From the cell containing the given text, extract its center point as (x, y) coordinate. 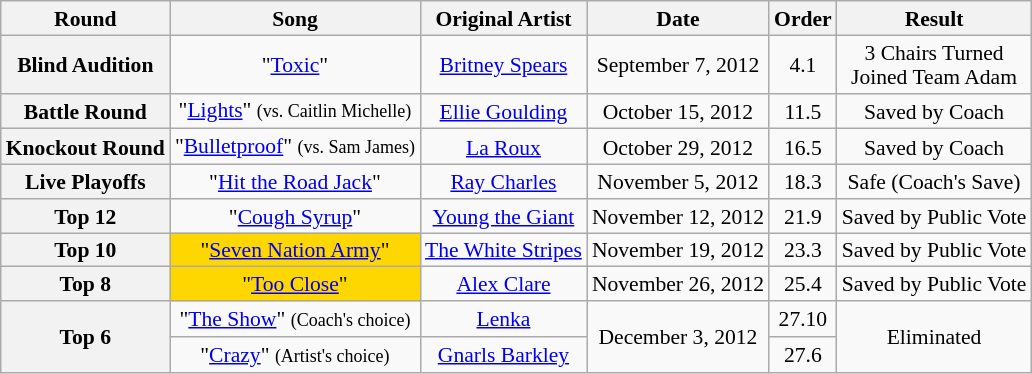
16.5 (803, 147)
Eliminated (934, 336)
Top 6 (86, 336)
27.6 (803, 355)
Order (803, 18)
Battle Round (86, 111)
"Bulletproof" (vs. Sam James) (295, 147)
Gnarls Barkley (504, 355)
"Hit the Road Jack" (295, 182)
"The Show" (Coach's choice) (295, 319)
October 15, 2012 (678, 111)
Top 12 (86, 216)
Ellie Goulding (504, 111)
Lenka (504, 319)
Top 10 (86, 250)
"Lights" (vs. Caitlin Michelle) (295, 111)
Knockout Round (86, 147)
La Roux (504, 147)
Date (678, 18)
The White Stripes (504, 250)
18.3 (803, 182)
3 Chairs Turned Joined Team Adam (934, 64)
Original Artist (504, 18)
"Seven Nation Army" (295, 250)
September 7, 2012 (678, 64)
21.9 (803, 216)
11.5 (803, 111)
Result (934, 18)
Top 8 (86, 284)
November 26, 2012 (678, 284)
"Toxic" (295, 64)
November 5, 2012 (678, 182)
Ray Charles (504, 182)
December 3, 2012 (678, 336)
October 29, 2012 (678, 147)
Young the Giant (504, 216)
Safe (Coach's Save) (934, 182)
27.10 (803, 319)
4.1 (803, 64)
November 19, 2012 (678, 250)
25.4 (803, 284)
Live Playoffs (86, 182)
Alex Clare (504, 284)
Round (86, 18)
November 12, 2012 (678, 216)
"Cough Syrup" (295, 216)
23.3 (803, 250)
Blind Audition (86, 64)
"Too Close" (295, 284)
"Crazy" (Artist's choice) (295, 355)
Song (295, 18)
Britney Spears (504, 64)
